Extract the [X, Y] coordinate from the center of the cell holding the provided text.  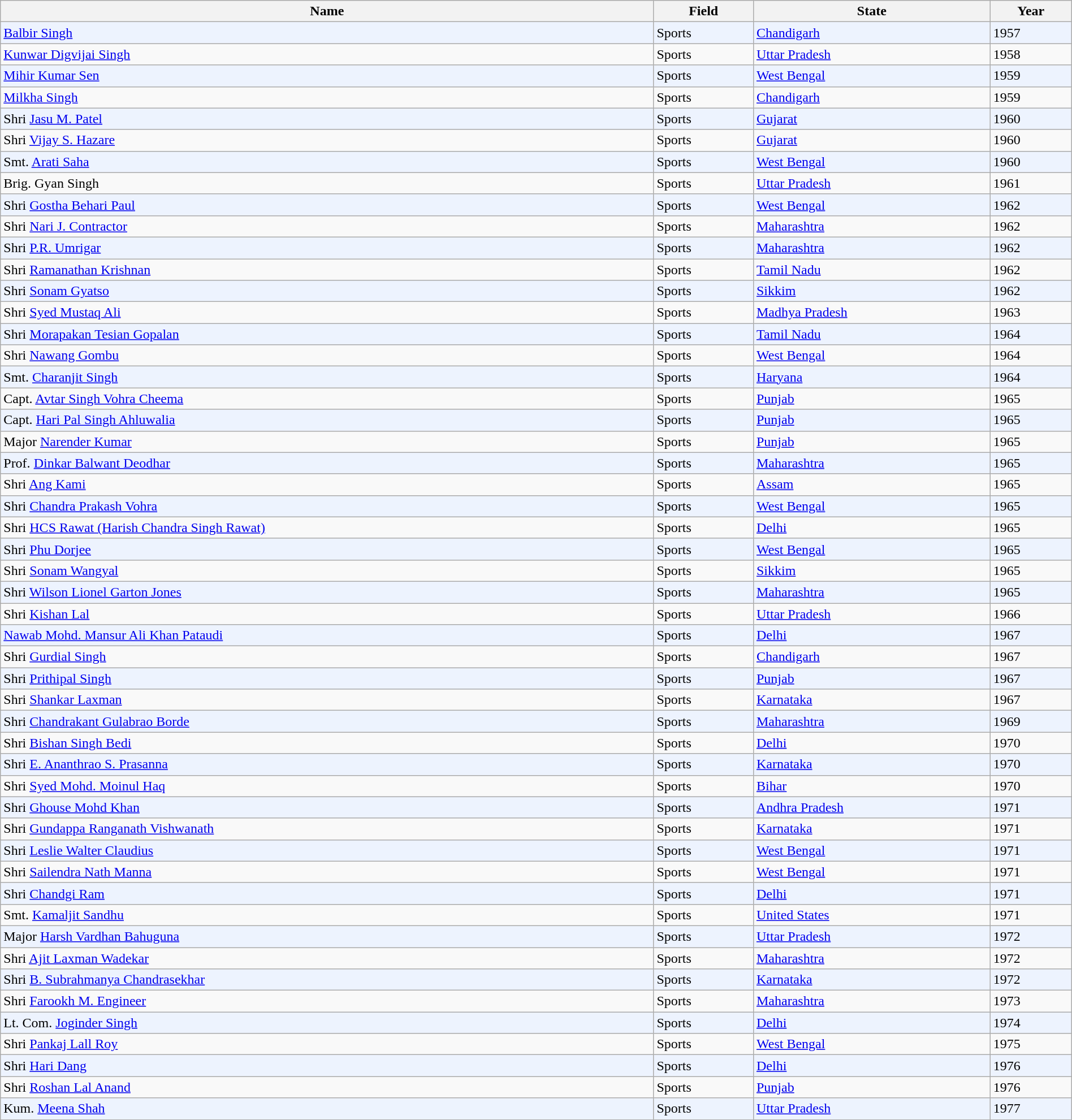
Shri Roshan Lal Anand [327, 1087]
Shri Sonam Wangyal [327, 570]
Assam [872, 485]
Shri Bishan Singh Bedi [327, 743]
1974 [1031, 1023]
Nawab Mohd. Mansur Ali Khan Pataudi [327, 635]
Shri Wilson Lionel Garton Jones [327, 592]
Field [703, 11]
Shri Gostha Behari Paul [327, 205]
Shri Ang Kami [327, 485]
Shri Sonam Gyatso [327, 291]
Shri Gurdial Singh [327, 657]
Mihir Kumar Sen [327, 76]
Madhya Pradesh [872, 313]
Lt. Com. Joginder Singh [327, 1023]
1961 [1031, 183]
Andhra Pradesh [872, 807]
Shri Ghouse Mohd Khan [327, 807]
Shri Hari Dang [327, 1066]
1966 [1031, 613]
Shri Chandra Prakash Vohra [327, 506]
Smt. Charanjit Singh [327, 377]
Shri Chandrakant Gulabrao Borde [327, 721]
1977 [1031, 1109]
1958 [1031, 54]
Shri E. Ananthrao S. Prasanna [327, 764]
Shri Shankar Laxman [327, 700]
1957 [1031, 33]
1969 [1031, 721]
Shri Phu Dorjee [327, 549]
Milkha Singh [327, 97]
Shri Nawang Gombu [327, 356]
State [872, 11]
Shri Syed Mohd. Moinul Haq [327, 786]
Major Narender Kumar [327, 442]
Shri Syed Mustaq Ali [327, 313]
Shri P.R. Umrigar [327, 248]
Smt. Kamaljit Sandhu [327, 915]
Major Harsh Vardhan Bahuguna [327, 936]
Shri B. Subrahmanya Chandrasekhar [327, 980]
Shri Nari J. Contractor [327, 226]
Smt. Arati Saha [327, 162]
Haryana [872, 377]
Shri Vijay S. Hazare [327, 140]
Shri Leslie Walter Claudius [327, 850]
Name [327, 11]
Shri Sailendra Nath Manna [327, 872]
Shri Gundappa Ranganath Vishwanath [327, 829]
Shri Ramanathan Krishnan [327, 270]
Shri Pankaj Lall Roy [327, 1044]
Capt. Avtar Singh Vohra Cheema [327, 399]
Prof. Dinkar Balwant Deodhar [327, 463]
Bihar [872, 786]
Balbir Singh [327, 33]
1963 [1031, 313]
Kunwar Digvijai Singh [327, 54]
Shri Ajit Laxman Wadekar [327, 958]
Shri Morapakan Tesian Gopalan [327, 334]
1975 [1031, 1044]
Shri Chandgi Ram [327, 893]
Shri Jasu M. Patel [327, 119]
Shri Farookh M. Engineer [327, 1001]
Shri HCS Rawat (Harish Chandra Singh Rawat) [327, 527]
Year [1031, 11]
Kum. Meena Shah [327, 1109]
Shri Kishan Lal [327, 613]
1973 [1031, 1001]
Capt. Hari Pal Singh Ahluwalia [327, 420]
United States [872, 915]
Brig. Gyan Singh [327, 183]
Shri Prithipal Singh [327, 678]
